Identify which cell holds the provided text, then report its [X, Y] central coordinate. 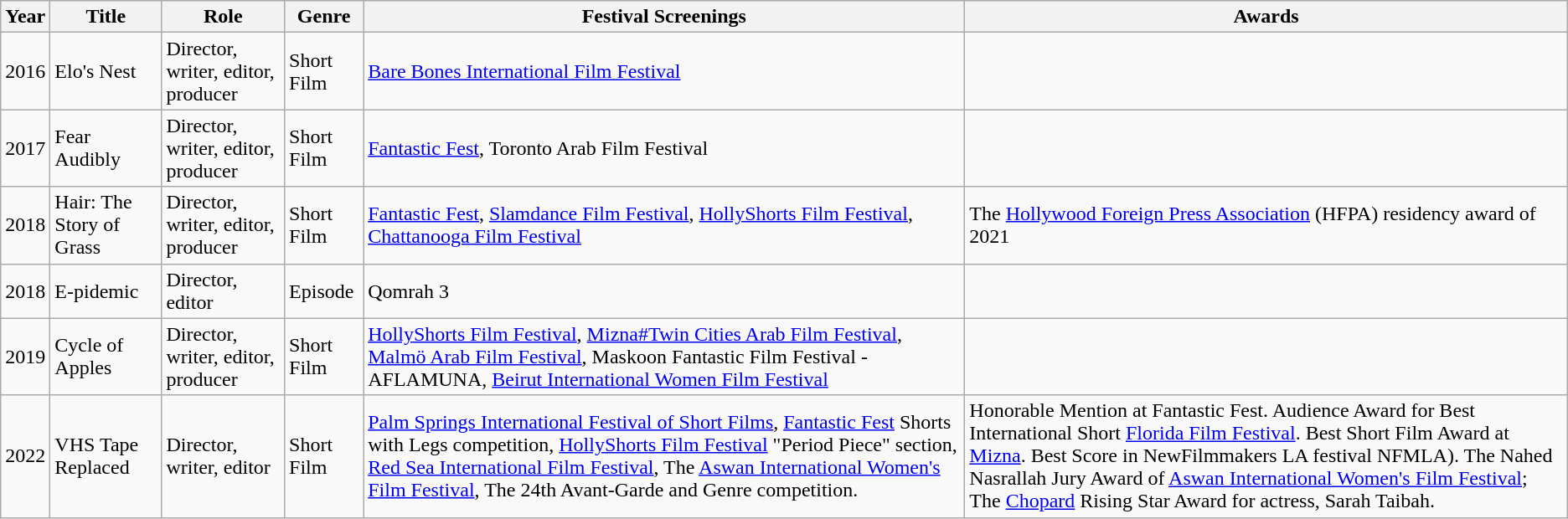
Year [25, 17]
Qomrah 3 [664, 291]
E-pidemic [106, 291]
Bare Bones International Film Festival [664, 71]
Fantastic Fest, Slamdance Film Festival, HollyShorts Film Festival, Chattanooga Film Festival [664, 225]
Director, editor [223, 291]
Role [223, 17]
Awards [1266, 17]
Genre [324, 17]
Cycle of Apples [106, 357]
2019 [25, 357]
Fantastic Fest, Toronto Arab Film Festival [664, 148]
Episode [324, 291]
Elo's Nest [106, 71]
Director, writer, editor [223, 456]
Hair: The Story of Grass [106, 225]
Festival Screenings [664, 17]
Fear Audibly [106, 148]
VHS Tape Replaced [106, 456]
2016 [25, 71]
Title [106, 17]
The Hollywood Foreign Press Association (HFPA) residency award of 2021 [1266, 225]
2017 [25, 148]
2022 [25, 456]
